Provide the [x, y] coordinate of the cell's center where the given text is located.  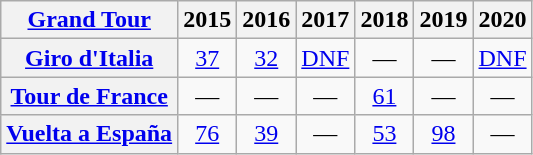
98 [444, 134]
Tour de France [90, 96]
2020 [502, 20]
2019 [444, 20]
Grand Tour [90, 20]
2016 [266, 20]
53 [384, 134]
32 [266, 58]
76 [208, 134]
37 [208, 58]
61 [384, 96]
39 [266, 134]
2018 [384, 20]
2017 [326, 20]
2015 [208, 20]
Giro d'Italia [90, 58]
Vuelta a España [90, 134]
